Identify which cell holds the provided text, then report its [X, Y] central coordinate. 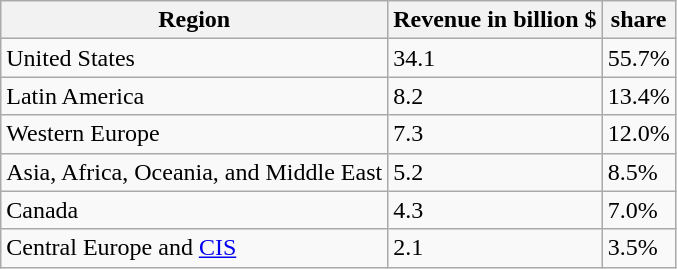
8.5% [638, 172]
Central Europe and CIS [194, 248]
share [638, 20]
7.3 [495, 134]
8.2 [495, 96]
2.1 [495, 248]
34.1 [495, 58]
55.7% [638, 58]
5.2 [495, 172]
Revenue in billion $ [495, 20]
3.5% [638, 248]
Latin America [194, 96]
Western Europe [194, 134]
Region [194, 20]
United States [194, 58]
7.0% [638, 210]
Asia, Africa, Oceania, and Middle East [194, 172]
13.4% [638, 96]
12.0% [638, 134]
4.3 [495, 210]
Canada [194, 210]
